Capture the cell that displays the provided text and extract its [X, Y] central coordinate. 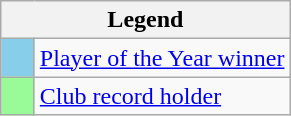
Legend [146, 20]
Player of the Year winner [162, 58]
Club record holder [162, 96]
